Search for the cell housing the specified text and yield its (x, y) center coordinate. 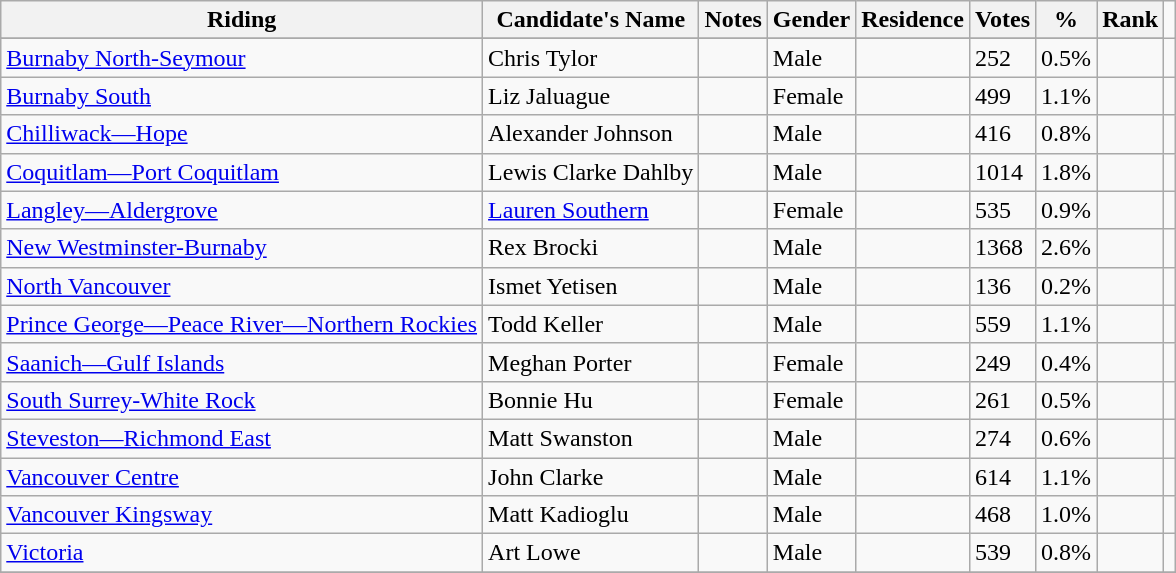
Lauren Southern (591, 210)
261 (1002, 400)
Victoria (242, 553)
John Clarke (591, 477)
Coquitlam—Port Coquitlam (242, 172)
Chris Tylor (591, 58)
Steveston—Richmond East (242, 438)
Art Lowe (591, 553)
136 (1002, 286)
North Vancouver (242, 286)
252 (1002, 58)
% (1066, 20)
Meghan Porter (591, 362)
Matt Swanston (591, 438)
0.4% (1066, 362)
Chilliwack—Hope (242, 134)
559 (1002, 324)
New Westminster-Burnaby (242, 248)
Notes (733, 20)
Liz Jaluague (591, 96)
1014 (1002, 172)
Saanich—Gulf Islands (242, 362)
Alexander Johnson (591, 134)
0.9% (1066, 210)
Riding (242, 20)
Ismet Yetisen (591, 286)
539 (1002, 553)
274 (1002, 438)
1.0% (1066, 515)
2.6% (1066, 248)
0.6% (1066, 438)
Votes (1002, 20)
Vancouver Kingsway (242, 515)
Rank (1130, 20)
Gender (811, 20)
Langley—Aldergrove (242, 210)
Residence (913, 20)
249 (1002, 362)
Candidate's Name (591, 20)
Vancouver Centre (242, 477)
Rex Brocki (591, 248)
Matt Kadioglu (591, 515)
Burnaby North-Seymour (242, 58)
South Surrey-White Rock (242, 400)
416 (1002, 134)
499 (1002, 96)
468 (1002, 515)
Prince George—Peace River—Northern Rockies (242, 324)
1.8% (1066, 172)
Bonnie Hu (591, 400)
1368 (1002, 248)
0.2% (1066, 286)
Todd Keller (591, 324)
Burnaby South (242, 96)
Lewis Clarke Dahlby (591, 172)
614 (1002, 477)
535 (1002, 210)
